From the cell containing the given text, extract its center point as (x, y) coordinate. 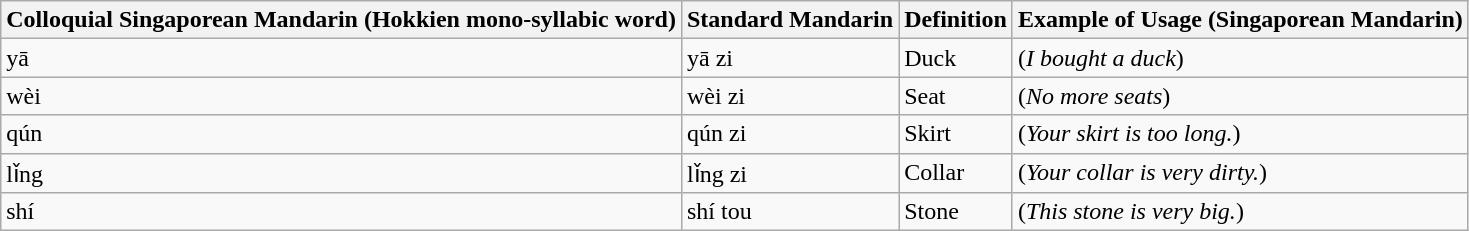
lǐng zi (790, 173)
lǐng (342, 173)
Definition (956, 20)
shí (342, 212)
yā (342, 58)
Seat (956, 96)
qún zi (790, 134)
(Your collar is very dirty.) (1240, 173)
Duck (956, 58)
wèi zi (790, 96)
Example of Usage (Singaporean Mandarin) (1240, 20)
wèi (342, 96)
yā zi (790, 58)
(I bought a duck) (1240, 58)
Colloquial Singaporean Mandarin (Hokkien mono-syllabic word) (342, 20)
(Your skirt is too long.) (1240, 134)
qún (342, 134)
Standard Mandarin (790, 20)
(This stone is very big.) (1240, 212)
Collar (956, 173)
Skirt (956, 134)
shí tou (790, 212)
(No more seats) (1240, 96)
Stone (956, 212)
